Detect which cell encompasses the target text, then output its (x, y) center coordinate. 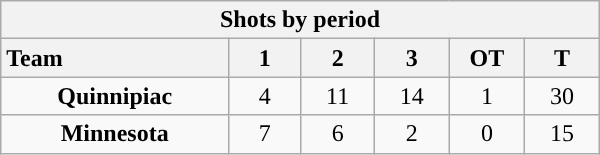
0 (487, 134)
Quinnipiac (115, 96)
7 (265, 134)
14 (412, 96)
4 (265, 96)
OT (487, 58)
30 (562, 96)
15 (562, 134)
11 (338, 96)
3 (412, 58)
Minnesota (115, 134)
Shots by period (300, 20)
T (562, 58)
Team (115, 58)
6 (338, 134)
